Detect which cell encompasses the target text, then output its (x, y) center coordinate. 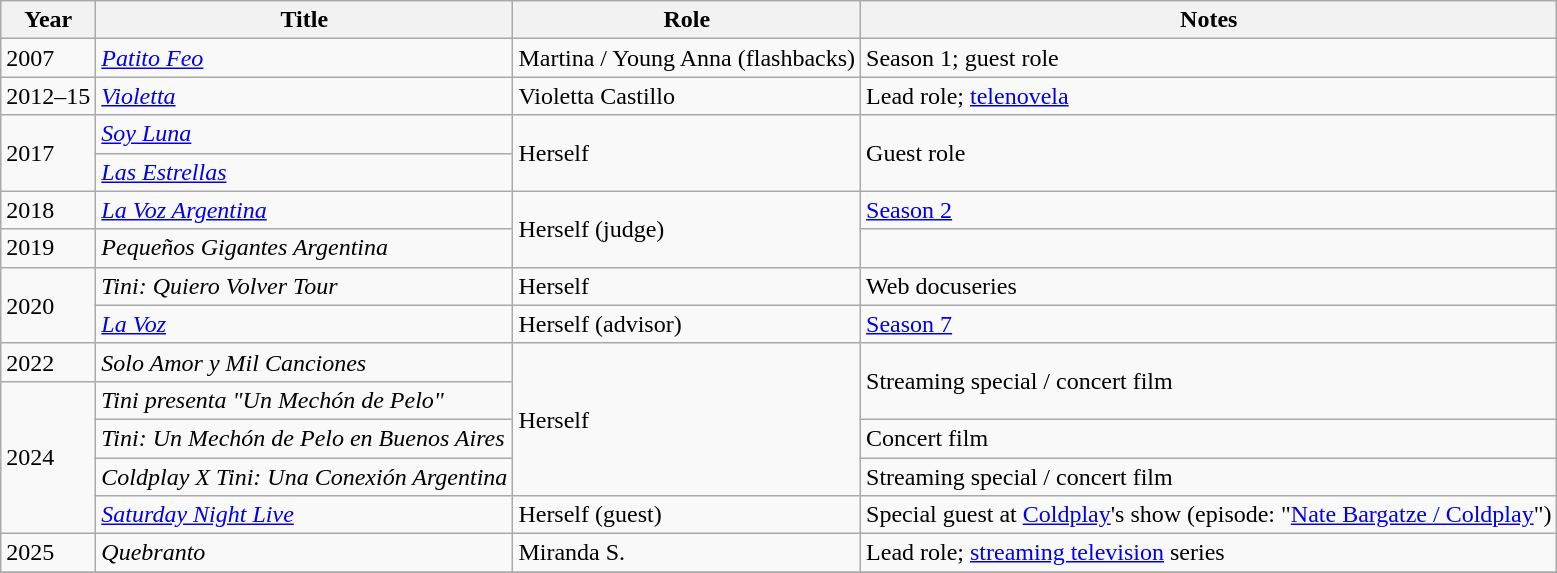
Title (304, 20)
Coldplay X Tini: Una Conexión Argentina (304, 477)
Quebranto (304, 553)
Herself (judge) (687, 229)
2007 (48, 58)
Guest role (1209, 153)
Concert film (1209, 438)
Violetta Castillo (687, 96)
Miranda S. (687, 553)
Tini: Quiero Volver Tour (304, 286)
Las Estrellas (304, 172)
Herself (advisor) (687, 324)
Violetta (304, 96)
La Voz (304, 324)
Season 2 (1209, 210)
2025 (48, 553)
Year (48, 20)
Solo Amor y Mil Canciones (304, 362)
2022 (48, 362)
2024 (48, 457)
2020 (48, 305)
Role (687, 20)
Martina / Young Anna (flashbacks) (687, 58)
2019 (48, 248)
2018 (48, 210)
Lead role; streaming television series (1209, 553)
Pequeños Gigantes Argentina (304, 248)
Season 7 (1209, 324)
Season 1; guest role (1209, 58)
La Voz Argentina (304, 210)
Special guest at Coldplay's show (episode: "Nate Bargatze / Coldplay") (1209, 515)
Patito Feo (304, 58)
Tini: Un Mechón de Pelo en Buenos Aires (304, 438)
Notes (1209, 20)
2012–15 (48, 96)
Tini presenta "Un Mechón de Pelo" (304, 400)
Herself (guest) (687, 515)
Soy Luna (304, 134)
Lead role; telenovela (1209, 96)
Web docuseries (1209, 286)
2017 (48, 153)
Saturday Night Live (304, 515)
